Search for the cell housing the specified text and yield its (x, y) center coordinate. 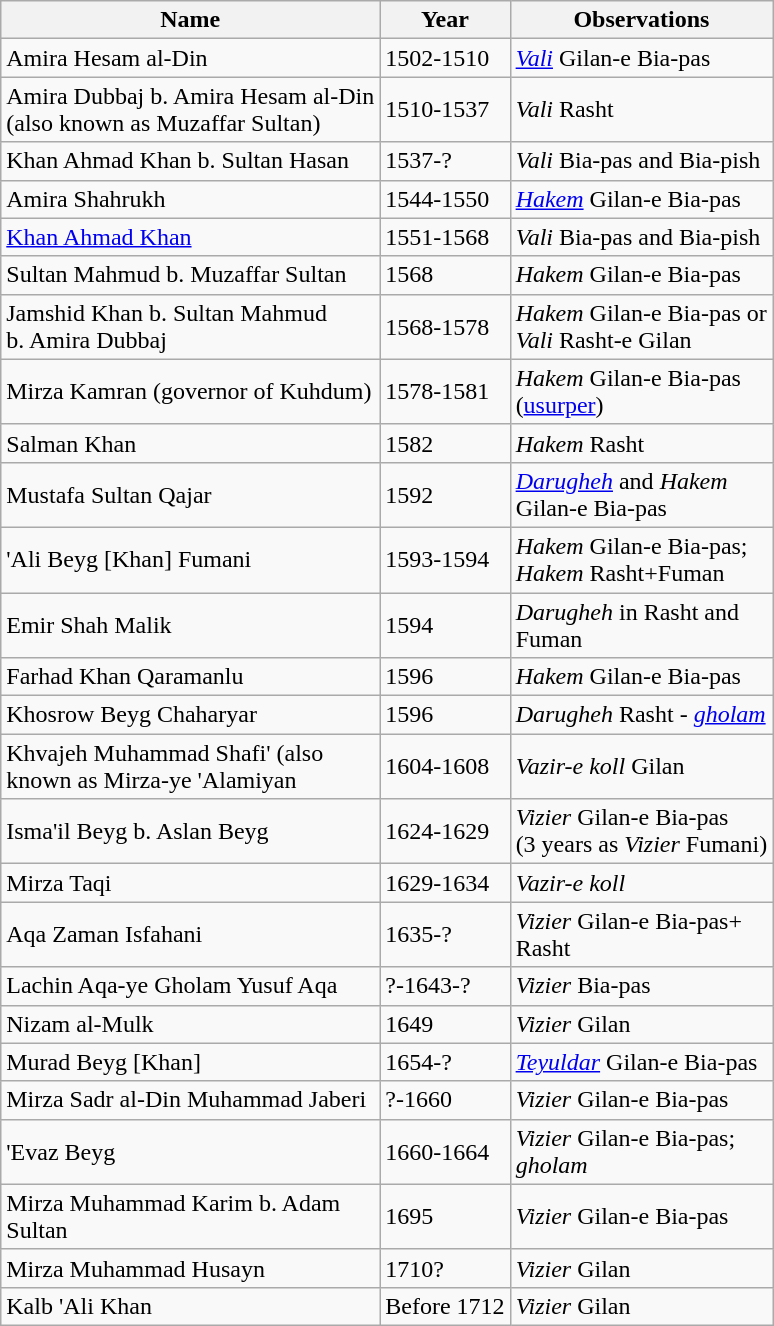
1568-1578 (445, 326)
Darugheh and HakemGilan-e Bia-pas (642, 494)
?-1643-? (445, 986)
Amira Hesam al-Din (190, 58)
1660-1664 (445, 1152)
Observations (642, 20)
Mirza Kamran (governor of Kuhdum) (190, 392)
Vazir-e koll Gilan (642, 766)
Nizam al-Mulk (190, 1024)
Khvajeh Muhammad Shafi' (alsoknown as Mirza-ye 'Alamiyan (190, 766)
Year (445, 20)
Darugheh in Rasht andFuman (642, 624)
1502-1510 (445, 58)
Hakem Gilan-e Bia-pas;Hakem Rasht+Fuman (642, 560)
Mustafa Sultan Qajar (190, 494)
1695 (445, 1216)
Vizier Gilan-e Bia-pas+Rasht (642, 934)
Vizier Bia-pas (642, 986)
1592 (445, 494)
1593-1594 (445, 560)
Jamshid Khan b. Sultan Mahmudb. Amira Dubbaj (190, 326)
Teyuldar Gilan-e Bia-pas (642, 1062)
Khan Ahmad Khan b. Sultan Hasan (190, 161)
1551-1568 (445, 237)
Vizier Gilan-e Bia-pas;gholam (642, 1152)
Khosrow Beyg Chaharyar (190, 715)
Kalb 'Ali Khan (190, 1306)
?-1660 (445, 1100)
1582 (445, 443)
Hakem Gilan-e Bia-pas orVali Rasht-e Gilan (642, 326)
Khan Ahmad Khan (190, 237)
Salman Khan (190, 443)
Murad Beyg [Khan] (190, 1062)
Farhad Khan Qaramanlu (190, 677)
Hakem Rasht (642, 443)
1510-1537 (445, 110)
'Ali Beyg [Khan] Fumani (190, 560)
1578-1581 (445, 392)
1544-1550 (445, 199)
1568 (445, 275)
Aqa Zaman Isfahani (190, 934)
Before 1712 (445, 1306)
Vali Gilan-e Bia-pas (642, 58)
Emir Shah Malik (190, 624)
1624-1629 (445, 832)
Vali Rasht (642, 110)
1649 (445, 1024)
Sultan Mahmud b. Muzaffar Sultan (190, 275)
Lachin Aqa-ye Gholam Yusuf Aqa (190, 986)
Hakem Gilan-e Bia-pas(usurper) (642, 392)
Amira Shahrukh (190, 199)
1629-1634 (445, 883)
Name (190, 20)
Mirza Taqi (190, 883)
1594 (445, 624)
Mirza Muhammad Husayn (190, 1268)
1635-? (445, 934)
1654-? (445, 1062)
1604-1608 (445, 766)
Amira Dubbaj b. Amira Hesam al-Din(also known as Muzaffar Sultan) (190, 110)
1710? (445, 1268)
'Evaz Beyg (190, 1152)
Isma'il Beyg b. Aslan Beyg (190, 832)
Mirza Sadr al-Din Muhammad Jaberi (190, 1100)
Vazir-e koll (642, 883)
Darugheh Rasht - gholam (642, 715)
1537-? (445, 161)
Vizier Gilan-e Bia-pas(3 years as Vizier Fumani) (642, 832)
Mirza Muhammad Karim b. AdamSultan (190, 1216)
